Provide the (x, y) coordinate of the cell's center where the given text is located.  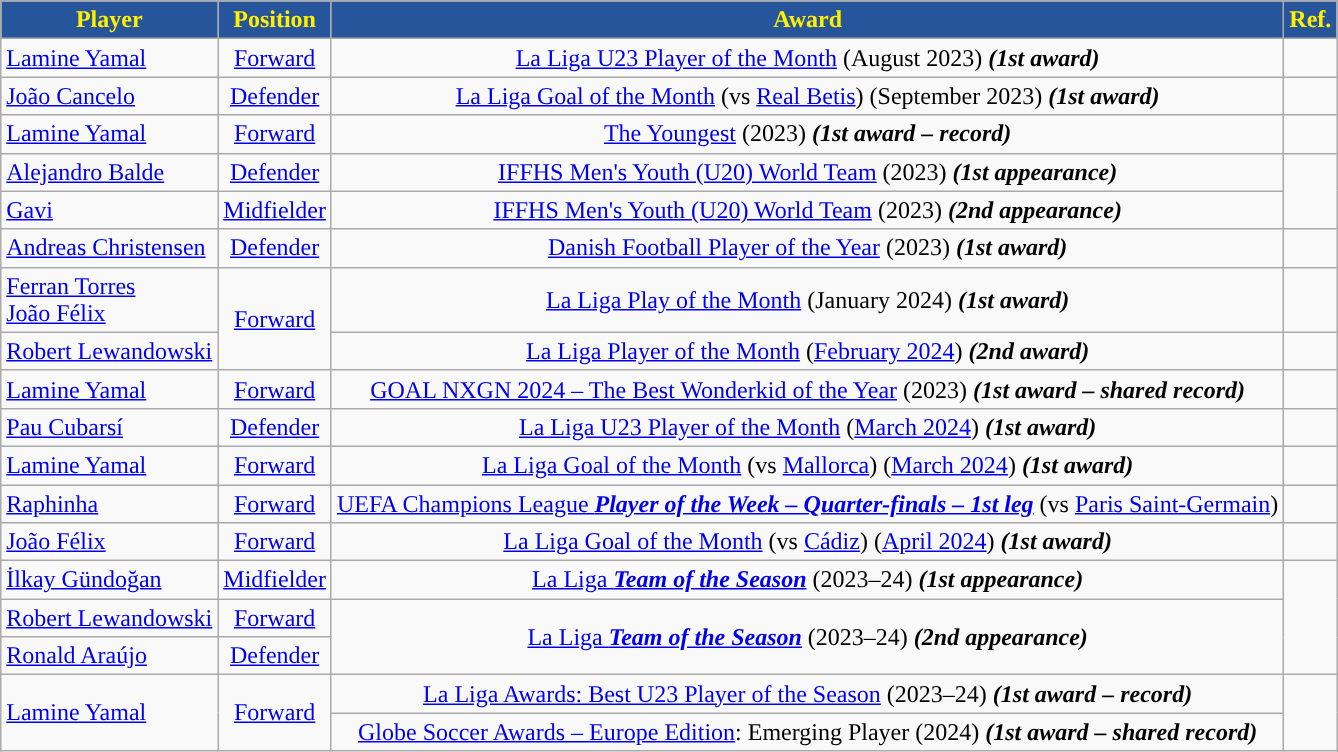
João Félix (110, 542)
IFFHS Men's Youth (U20) World Team (2023) (2nd appearance) (807, 210)
La Liga Player of the Month (February 2024) (2nd award) (807, 351)
The Youngest (2023) (1st award – record) (807, 134)
Award (807, 20)
GOAL NXGN 2024 – The Best Wonderkid of the Year (2023) (1st award – shared record) (807, 389)
La Liga Goal of the Month (vs Mallorca) (March 2024) (1st award) (807, 465)
İlkay Gündoğan (110, 580)
Ferran Torres João Félix (110, 300)
La Liga Team of the Season (2023–24) (2nd appearance) (807, 637)
Gavi (110, 210)
Pau Cubarsí (110, 427)
João Cancelo (110, 96)
Ref. (1310, 20)
La Liga U23 Player of the Month (August 2023) (1st award) (807, 58)
La Liga Play of the Month (January 2024) (1st award) (807, 300)
Andreas Christensen (110, 248)
La Liga Goal of the Month (vs Real Betis) (September 2023) (1st award) (807, 96)
IFFHS Men's Youth (U20) World Team (2023) (1st appearance) (807, 172)
Ronald Araújo (110, 656)
Danish Football Player of the Year (2023) (1st award) (807, 248)
La Liga Awards: Best U23 Player of the Season (2023–24) (1st award – record) (807, 694)
Position (275, 20)
La Liga U23 Player of the Month (March 2024) (1st award) (807, 427)
Raphinha (110, 503)
UEFA Champions League Player of the Week – Quarter-finals – 1st leg (vs Paris Saint-Germain) (807, 503)
Globe Soccer Awards – Europe Edition: Emerging Player (2024) (1st award – shared record) (807, 732)
Player (110, 20)
La Liga Team of the Season (2023–24) (1st appearance) (807, 580)
La Liga Goal of the Month (vs Cádiz) (April 2024) (1st award) (807, 542)
Alejandro Balde (110, 172)
